Return (X, Y) of the center of cell containing provided text 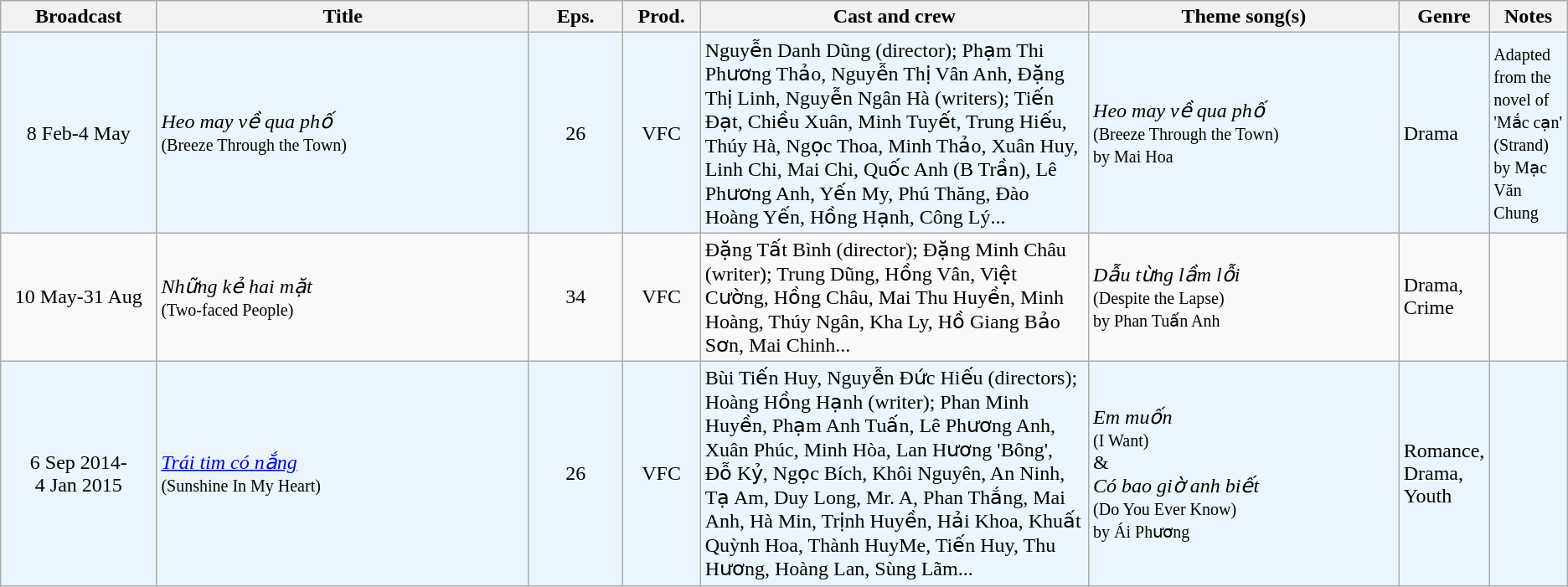
Dẫu từng lầm lỗi (Despite the Lapse)by Phan Tuấn Anh (1245, 297)
Những kẻ hai mặt (Two-faced People) (343, 297)
10 May-31 Aug (79, 297)
Genre (1444, 17)
Drama, Crime (1444, 297)
Em muốn (I Want)&Có bao giờ anh biết (Do You Ever Know)by Ái Phương (1245, 473)
Heo may về qua phố (Breeze Through the Town)by Mai Hoa (1245, 132)
Notes (1528, 17)
6 Sep 2014-4 Jan 2015 (79, 473)
34 (575, 297)
Trái tim có nắng (Sunshine In My Heart) (343, 473)
Adapted from the novel of 'Mắc cạn' (Strand) by Mạc Văn Chung (1528, 132)
Eps. (575, 17)
Broadcast (79, 17)
Prod. (662, 17)
Theme song(s) (1245, 17)
Heo may về qua phố (Breeze Through the Town) (343, 132)
8 Feb-4 May (79, 132)
Drama (1444, 132)
Title (343, 17)
Cast and crew (895, 17)
Romance, Drama, Youth (1444, 473)
